Scan for the cell matching the given text and deliver its (X, Y) coordinate at center. 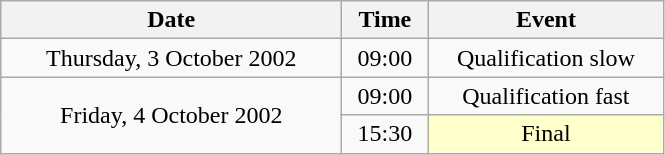
Qualification fast (546, 96)
Date (172, 20)
Thursday, 3 October 2002 (172, 58)
Qualification slow (546, 58)
Time (385, 20)
Final (546, 134)
Event (546, 20)
15:30 (385, 134)
Friday, 4 October 2002 (172, 115)
